Return (X, Y) of the center of cell containing provided text 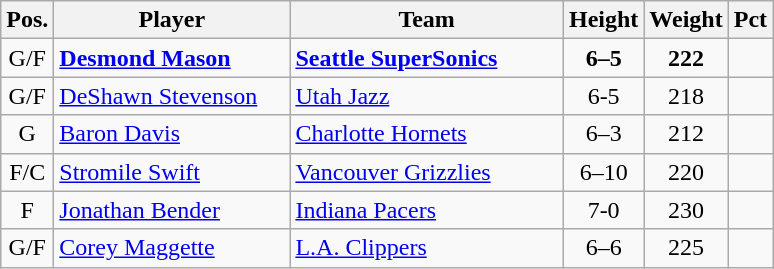
6–10 (603, 172)
Jonathan Bender (172, 210)
6–5 (603, 58)
Seattle SuperSonics (427, 58)
Player (172, 20)
218 (686, 96)
Corey Maggette (172, 248)
6–3 (603, 134)
7-0 (603, 210)
G (28, 134)
Height (603, 20)
Team (427, 20)
Baron Davis (172, 134)
F (28, 210)
L.A. Clippers (427, 248)
Indiana Pacers (427, 210)
Utah Jazz (427, 96)
Charlotte Hornets (427, 134)
212 (686, 134)
220 (686, 172)
Pos. (28, 20)
225 (686, 248)
F/C (28, 172)
Weight (686, 20)
Pct (750, 20)
230 (686, 210)
DeShawn Stevenson (172, 96)
6–6 (603, 248)
Stromile Swift (172, 172)
6-5 (603, 96)
Vancouver Grizzlies (427, 172)
222 (686, 58)
Desmond Mason (172, 58)
